Scan for the cell matching the given text and deliver its [x, y] coordinate at center. 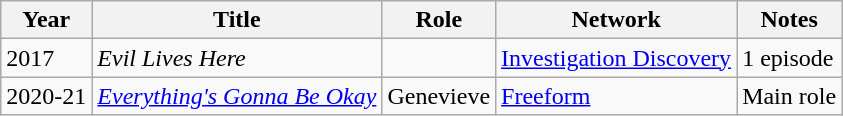
Role [439, 20]
Network [616, 20]
Everything's Gonna Be Okay [237, 96]
Notes [790, 20]
Genevieve [439, 96]
Year [46, 20]
2020-21 [46, 96]
Title [237, 20]
Freeform [616, 96]
Evil Lives Here [237, 58]
Main role [790, 96]
1 episode [790, 58]
2017 [46, 58]
Investigation Discovery [616, 58]
